Capture the cell that displays the provided text and extract its (X, Y) central coordinate. 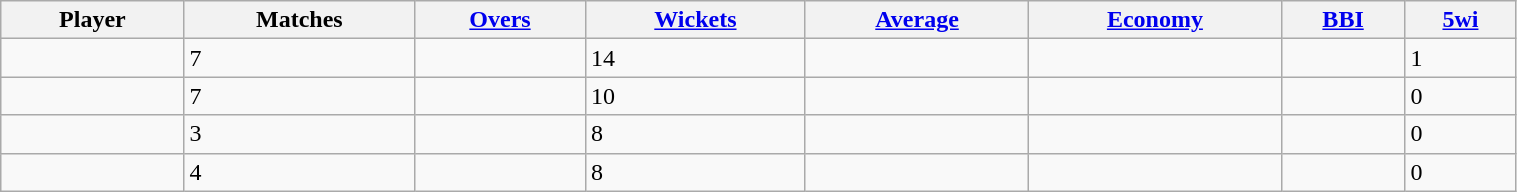
Wickets (695, 20)
4 (300, 172)
5wi (1460, 20)
14 (695, 58)
10 (695, 96)
3 (300, 134)
Economy (1156, 20)
Overs (500, 20)
Average (916, 20)
BBI (1343, 20)
Player (92, 20)
1 (1460, 58)
Matches (300, 20)
